Extract the (X, Y) coordinate from the center of the cell holding the provided text.  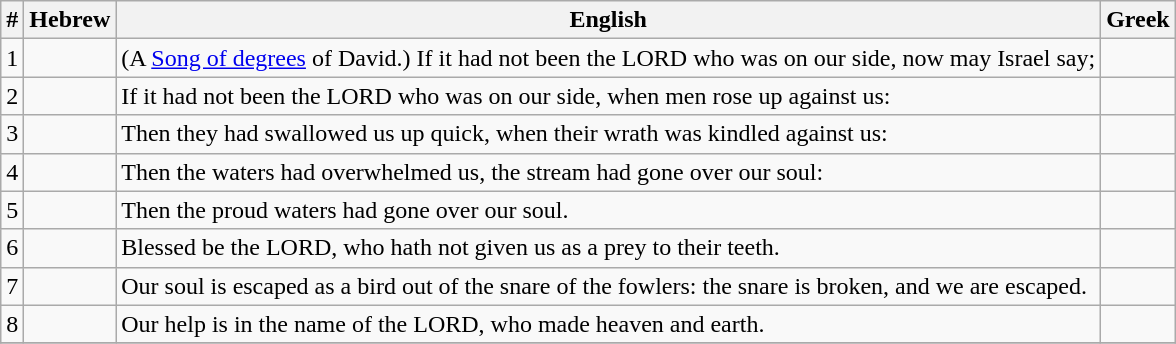
4 (12, 172)
3 (12, 134)
1 (12, 58)
Our help is in the name of the LORD, who made heaven and earth. (608, 324)
5 (12, 210)
8 (12, 324)
Then the waters had overwhelmed us, the stream had gone over our soul: (608, 172)
Greek (1138, 20)
If it had not been the LORD who was on our side, when men rose up against us: (608, 96)
6 (12, 248)
Hebrew (70, 20)
Blessed be the LORD, who hath not given us as a prey to their teeth. (608, 248)
Then they had swallowed us up quick, when their wrath was kindled against us: (608, 134)
7 (12, 286)
# (12, 20)
English (608, 20)
Then the proud waters had gone over our soul. (608, 210)
2 (12, 96)
(A Song of degrees of David.) If it had not been the LORD who was on our side, now may Israel say; (608, 58)
Our soul is escaped as a bird out of the snare of the fowlers: the snare is broken, and we are escaped. (608, 286)
